Find where the given text appears and provide that cell's center as [X, Y] coordinate. 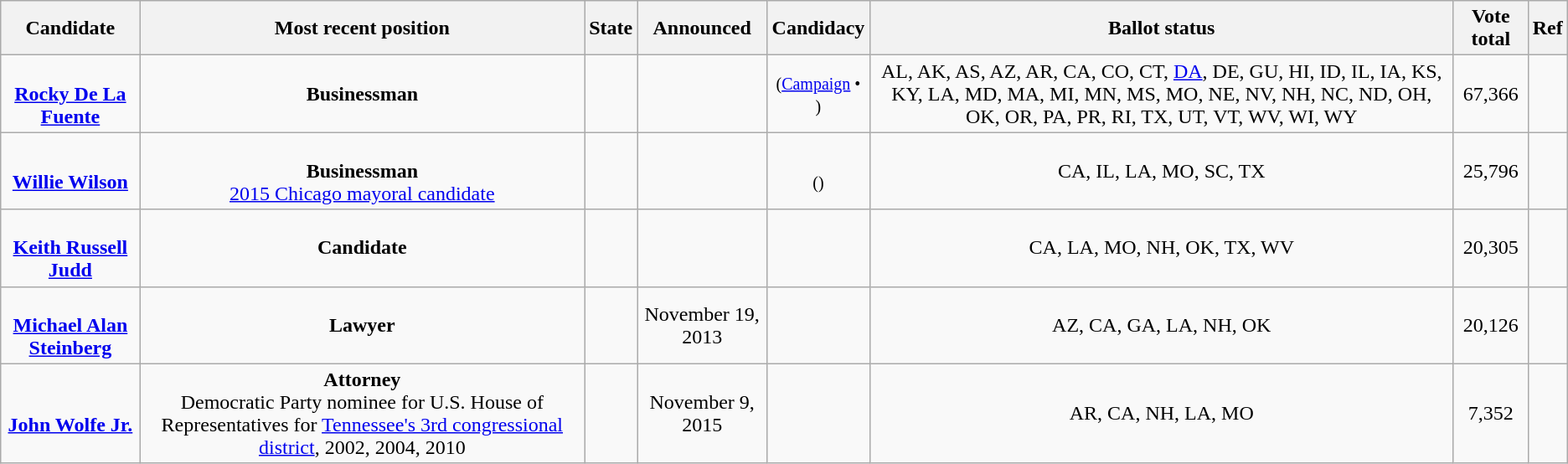
Willie Wilson [70, 171]
20,126 [1491, 325]
Ref [1548, 28]
AttorneyDemocratic Party nominee for U.S. House of Representatives for Tennessee's 3rd congressional district, 2002, 2004, 2010 [362, 414]
Vote total [1491, 28]
(Campaign • ) [818, 94]
Rocky De La Fuente [70, 94]
Candidacy [818, 28]
Most recent position [362, 28]
7,352 [1491, 414]
Ballot status [1161, 28]
Announced [702, 28]
State [611, 28]
CA, IL, LA, MO, SC, TX [1161, 171]
Michael Alan Steinberg [70, 325]
25,796 [1491, 171]
AR, CA, NH, LA, MO [1161, 414]
20,305 [1491, 248]
() [818, 171]
Lawyer [362, 325]
November 19, 2013 [702, 325]
John Wolfe Jr. [70, 414]
Businessman [362, 94]
November 9, 2015 [702, 414]
CA, LA, MO, NH, OK, TX, WV [1161, 248]
67,366 [1491, 94]
AZ, CA, GA, LA, NH, OK [1161, 325]
Keith Russell Judd [70, 248]
Businessman2015 Chicago mayoral candidate [362, 171]
